Output the (x, y) coordinate of the center of the cell containing the given text.  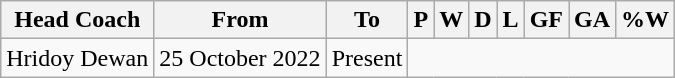
D (483, 20)
From (240, 20)
Present (367, 58)
P (421, 20)
Head Coach (78, 20)
W (452, 20)
GA (592, 20)
To (367, 20)
GF (546, 20)
25 October 2022 (240, 58)
Hridoy Dewan (78, 58)
%W (646, 20)
L (510, 20)
